Return the [X, Y] coordinate for the center point of the cell that contains the specified text.  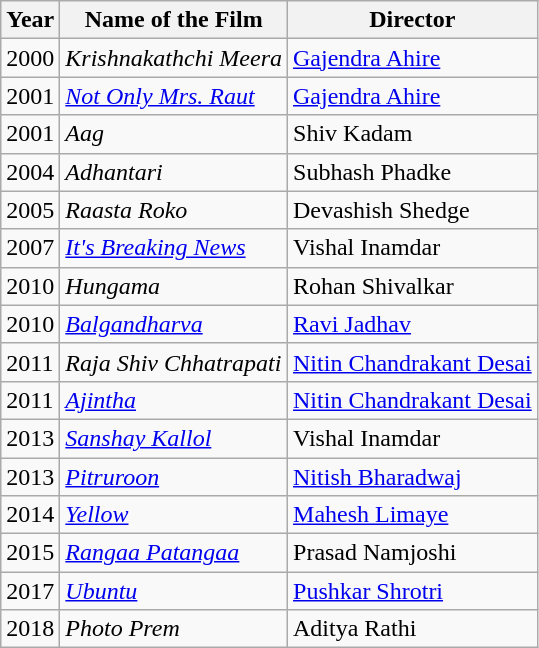
2017 [30, 591]
2000 [30, 58]
Ravi Jadhav [413, 324]
Photo Prem [174, 629]
Hungama [174, 286]
Aditya Rathi [413, 629]
Not Only Mrs. Raut [174, 96]
2004 [30, 172]
Subhash Phadke [413, 172]
Mahesh Limaye [413, 515]
Ajintha [174, 400]
Director [413, 20]
Adhantari [174, 172]
Balgandharva [174, 324]
2007 [30, 248]
2005 [30, 210]
It's Breaking News [174, 248]
Yellow [174, 515]
Rohan Shivalkar [413, 286]
Name of the Film [174, 20]
Raasta Roko [174, 210]
Pushkar Shrotri [413, 591]
Nitish Bharadwaj [413, 477]
Krishnakathchi Meera [174, 58]
Prasad Namjoshi [413, 553]
Rangaa Patangaa [174, 553]
2014 [30, 515]
Pitruroon [174, 477]
Shiv Kadam [413, 134]
Year [30, 20]
Devashish Shedge [413, 210]
Raja Shiv Chhatrapati [174, 362]
Sanshay Kallol [174, 438]
Ubuntu [174, 591]
2018 [30, 629]
Aag [174, 134]
2015 [30, 553]
